Return the [X, Y] coordinate for the center point of the cell that contains the specified text.  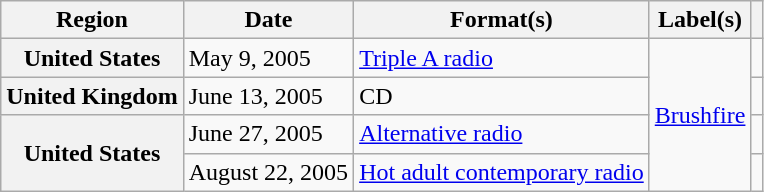
Hot adult contemporary radio [502, 172]
May 9, 2005 [268, 58]
Format(s) [502, 20]
Triple A radio [502, 58]
August 22, 2005 [268, 172]
CD [502, 96]
Region [92, 20]
June 27, 2005 [268, 134]
United Kingdom [92, 96]
Alternative radio [502, 134]
Label(s) [700, 20]
Brushfire [700, 115]
Date [268, 20]
June 13, 2005 [268, 96]
